Find where the given text appears and provide that cell's center as [x, y] coordinate. 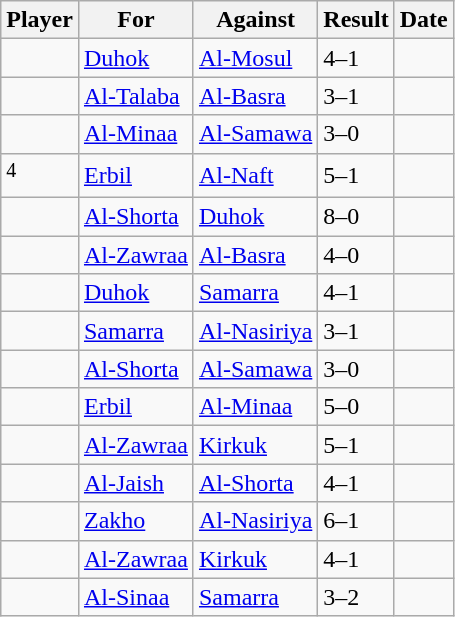
5–0 [356, 407]
Date [424, 20]
Result [356, 20]
8–0 [356, 217]
6–1 [356, 521]
Al-Sinaa [136, 597]
For [136, 20]
4–0 [356, 255]
Al-Talaba [136, 96]
Al-Mosul [255, 58]
3–2 [356, 597]
Al-Naft [255, 176]
Al-Jaish [136, 483]
4 [40, 176]
Player [40, 20]
Zakho [136, 521]
Against [255, 20]
